Capture the cell that displays the provided text and extract its [x, y] central coordinate. 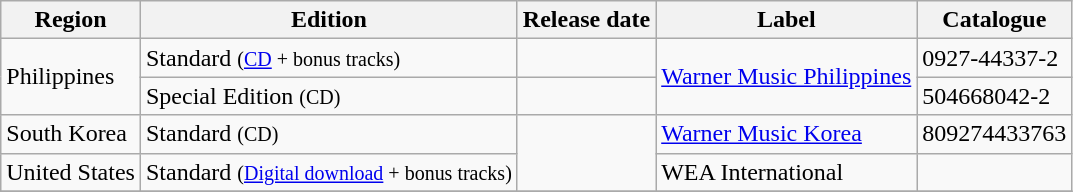
504668042-2 [994, 96]
Special Edition (CD) [328, 96]
Region [71, 20]
Release date [586, 20]
Catalogue [994, 20]
809274433763 [994, 134]
Standard (CD) [328, 134]
WEA International [786, 172]
Standard (CD + bonus tracks) [328, 58]
0927-44337-2 [994, 58]
Warner Music Korea [786, 134]
Standard (Digital download + bonus tracks) [328, 172]
Warner Music Philippines [786, 77]
Edition [328, 20]
Label [786, 20]
Philippines [71, 77]
United States [71, 172]
South Korea [71, 134]
